Search for the cell housing the specified text and yield its (x, y) center coordinate. 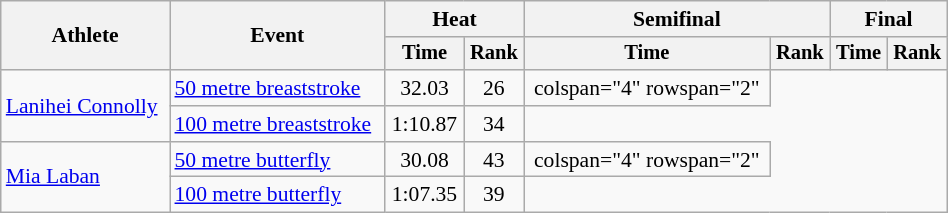
Heat (454, 19)
Mia Laban (86, 178)
Semifinal (677, 19)
Event (278, 36)
50 metre butterfly (278, 160)
30.08 (424, 160)
Athlete (86, 36)
34 (494, 124)
32.03 (424, 88)
39 (494, 195)
1:10.87 (424, 124)
1:07.35 (424, 195)
26 (494, 88)
100 metre breaststroke (278, 124)
43 (494, 160)
100 metre butterfly (278, 195)
50 metre breaststroke (278, 88)
Lanihei Connolly (86, 106)
Final (888, 19)
